Locate the cell with the specified text and output its [X, Y] center coordinate. 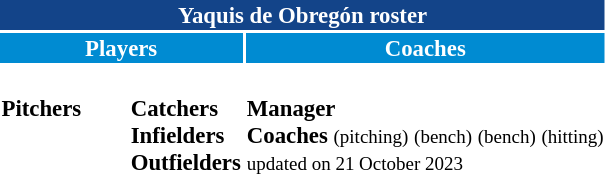
Coaches [425, 48]
Yaquis de Obregón roster [302, 15]
Players [121, 48]
